Output the (x, y) coordinate of the center of the cell containing the given text.  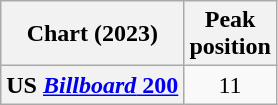
Chart (2023) (92, 34)
US Billboard 200 (92, 85)
Peakposition (230, 34)
11 (230, 85)
